Detect which cell encompasses the target text, then output its (X, Y) center coordinate. 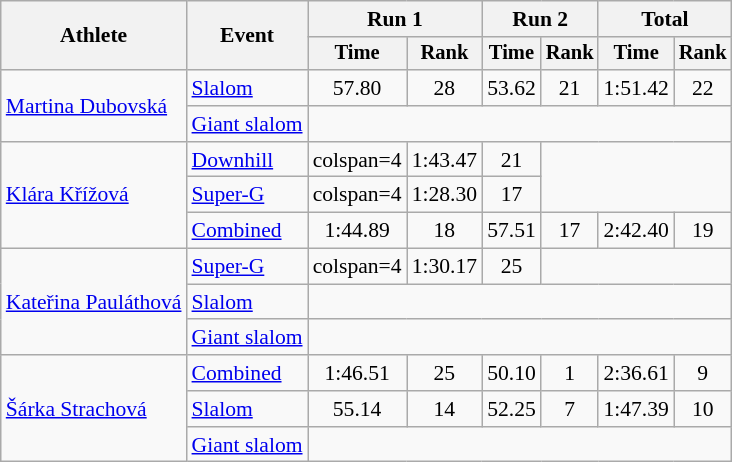
55.14 (358, 409)
1:28.30 (444, 195)
10 (703, 409)
Event (248, 36)
1:44.89 (358, 231)
Klára Křížová (94, 196)
28 (444, 88)
57.51 (512, 231)
1:51.42 (636, 88)
1:47.39 (636, 409)
1 (570, 373)
1:46.51 (358, 373)
53.62 (512, 88)
Kateřina Pauláthová (94, 302)
1:30.17 (444, 267)
14 (444, 409)
50.10 (512, 373)
19 (703, 231)
2:42.40 (636, 231)
Run 2 (540, 19)
7 (570, 409)
Total (664, 19)
Šárka Strachová (94, 408)
Run 1 (396, 19)
9 (703, 373)
1:43.47 (444, 160)
2:36.61 (636, 373)
22 (703, 88)
Martina Dubovská (94, 106)
Downhill (248, 160)
57.80 (358, 88)
Athlete (94, 36)
52.25 (512, 409)
18 (444, 231)
